Scan for the cell matching the given text and deliver its [x, y] coordinate at center. 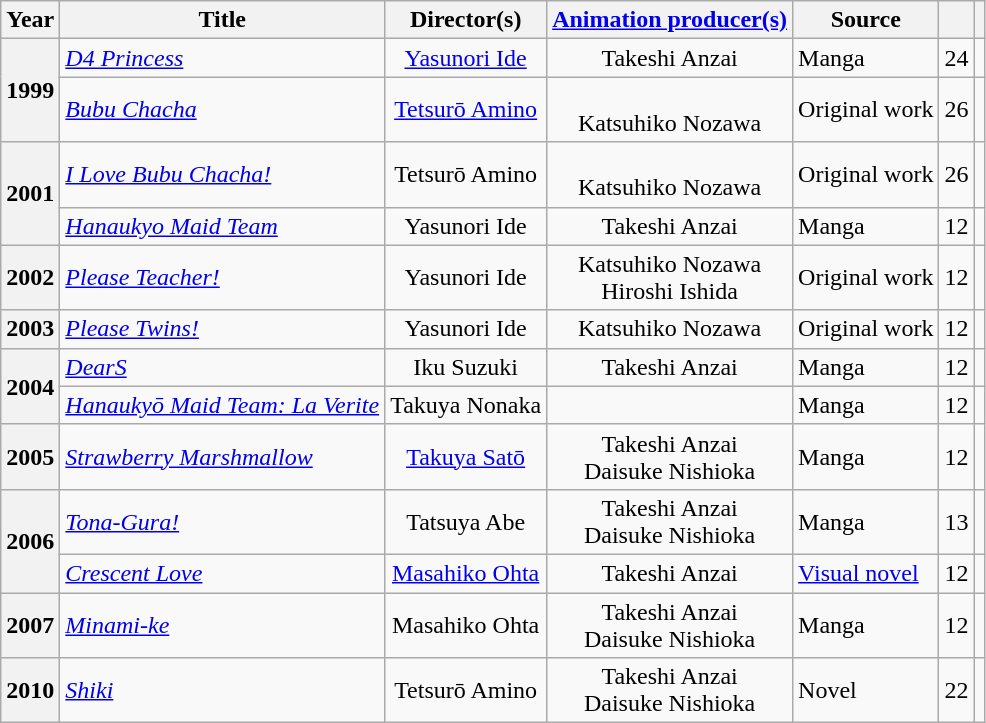
DearS [222, 367]
Animation producer(s) [670, 20]
Katsuhiko NozawaHiroshi Ishida [670, 278]
2005 [30, 456]
Title [222, 20]
2007 [30, 624]
13 [956, 522]
Director(s) [466, 20]
22 [956, 690]
Iku Suzuki [466, 367]
Source [866, 20]
Year [30, 20]
1999 [30, 90]
2001 [30, 194]
Strawberry Marshmallow [222, 456]
Hanaukyō Maid Team: La Verite [222, 405]
Novel [866, 690]
Tona-Gura! [222, 522]
2003 [30, 329]
Minami-ke [222, 624]
Shiki [222, 690]
2002 [30, 278]
Hanaukyo Maid Team [222, 226]
Tatsuya Abe [466, 522]
24 [956, 58]
Takuya Nonaka [466, 405]
2006 [30, 540]
Crescent Love [222, 573]
Visual novel [866, 573]
2010 [30, 690]
D4 Princess [222, 58]
2004 [30, 386]
I Love Bubu Chacha! [222, 174]
Please Teacher! [222, 278]
Bubu Chacha [222, 110]
Takuya Satō [466, 456]
Please Twins! [222, 329]
